Extract the [x, y] coordinate from the center of the cell holding the provided text.  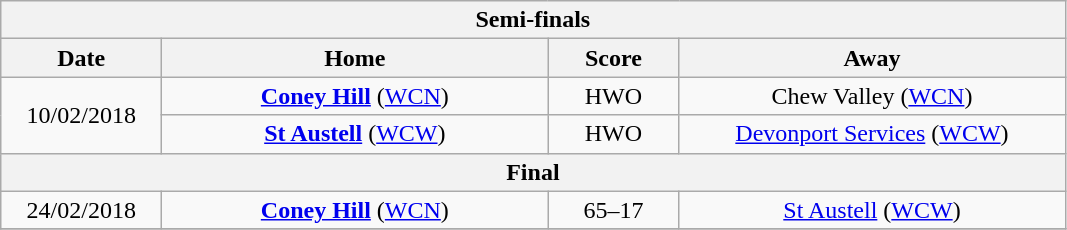
Score [614, 58]
Final [533, 172]
Chew Valley (WCN) [872, 96]
Away [872, 58]
Semi-finals [533, 20]
Date [82, 58]
65–17 [614, 210]
10/02/2018 [82, 115]
24/02/2018 [82, 210]
Devonport Services (WCW) [872, 134]
Home [355, 58]
